Search for the cell housing the specified text and yield its (x, y) center coordinate. 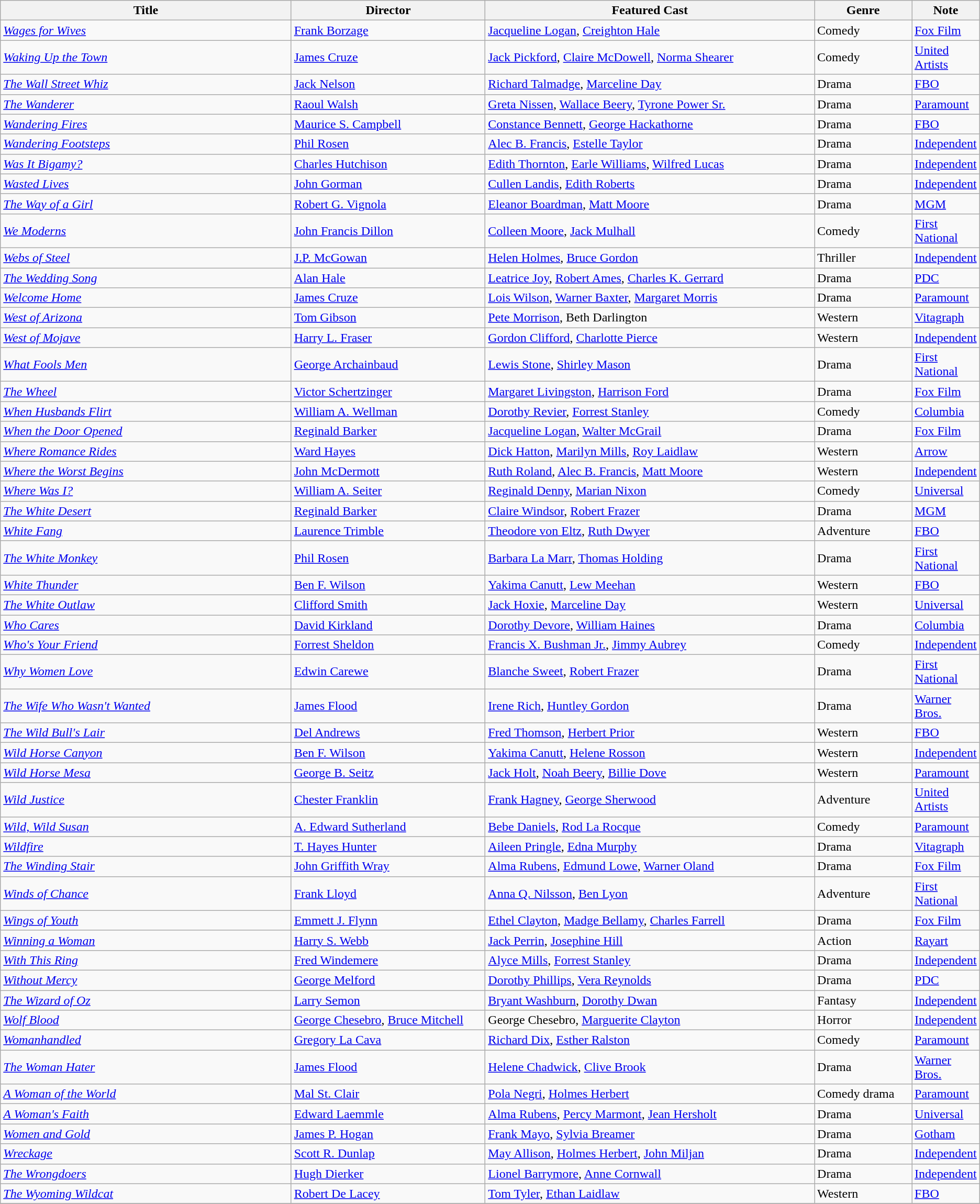
Scott R. Dunlap (388, 1154)
Horror (863, 1020)
Jack Perrin, Josephine Hill (650, 940)
John McDermott (388, 471)
Colleen Moore, Jack Mulhall (650, 230)
Bryant Washburn, Dorothy Dwan (650, 1000)
Jacqueline Logan, Creighton Hale (650, 30)
Margaret Livingston, Harrison Ford (650, 392)
Barbara La Marr, Thomas Holding (650, 558)
Jacqueline Logan, Walter McGrail (650, 431)
Robert G. Vignola (388, 204)
White Thunder (146, 585)
Pete Morrison, Beth Darlington (650, 318)
West of Mojave (146, 338)
Wild Horse Canyon (146, 753)
Edith Thornton, Earle Williams, Wilfred Lucas (650, 164)
Wild Horse Mesa (146, 773)
The Wedding Song (146, 278)
Where the Worst Begins (146, 471)
Harry L. Fraser (388, 338)
David Kirkland (388, 625)
The Wanderer (146, 104)
Ethel Clayton, Madge Bellamy, Charles Farrell (650, 920)
Director (388, 10)
The White Desert (146, 511)
Edwin Carewe (388, 672)
Wandering Footsteps (146, 144)
Gregory La Cava (388, 1040)
Wild, Wild Susan (146, 827)
Jack Nelson (388, 84)
Frank Borzage (388, 30)
Robert De Lacey (388, 1194)
Genre (863, 10)
Wolf Blood (146, 1020)
Victor Schertzinger (388, 392)
Aileen Pringle, Edna Murphy (650, 846)
Irene Rich, Huntley Gordon (650, 706)
With This Ring (146, 960)
Frank Mayo, Sylvia Breamer (650, 1134)
A Woman's Faith (146, 1114)
Fred Windemere (388, 960)
Dorothy Devore, William Haines (650, 625)
The Wyoming Wildcat (146, 1194)
The White Monkey (146, 558)
Waking Up the Town (146, 58)
Larry Semon (388, 1000)
George Melford (388, 980)
Tom Gibson (388, 318)
Thriller (863, 258)
Dorothy Revier, Forrest Stanley (650, 411)
Was It Bigamy? (146, 164)
Chester Franklin (388, 800)
West of Arizona (146, 318)
Alan Hale (388, 278)
Dorothy Phillips, Vera Reynolds (650, 980)
The Winding Stair (146, 866)
Action (863, 940)
Raoul Walsh (388, 104)
Richard Talmadge, Marceline Day (650, 84)
Cullen Landis, Edith Roberts (650, 184)
Helene Chadwick, Clive Brook (650, 1067)
Without Mercy (146, 980)
Women and Gold (146, 1134)
White Fang (146, 531)
Blanche Sweet, Robert Frazer (650, 672)
Charles Hutchison (388, 164)
Wandering Fires (146, 124)
Wings of Youth (146, 920)
Laurence Trimble (388, 531)
George B. Seitz (388, 773)
Who Cares (146, 625)
Claire Windsor, Robert Frazer (650, 511)
Featured Cast (650, 10)
When Husbands Flirt (146, 411)
The Wild Bull's Lair (146, 733)
Frank Lloyd (388, 893)
May Allison, Holmes Herbert, John Miljan (650, 1154)
Reginald Denny, Marian Nixon (650, 491)
When the Door Opened (146, 431)
Why Women Love (146, 672)
We Moderns (146, 230)
Note (946, 10)
Ruth Roland, Alec B. Francis, Matt Moore (650, 471)
Anna Q. Nilsson, Ben Lyon (650, 893)
Maurice S. Campbell (388, 124)
John Francis Dillon (388, 230)
Harry S. Webb (388, 940)
George Chesebro, Marguerite Clayton (650, 1020)
Alma Rubens, Edmund Lowe, Warner Oland (650, 866)
Francis X. Bushman Jr., Jimmy Aubrey (650, 645)
Alyce Mills, Forrest Stanley (650, 960)
Gotham (946, 1134)
The Wall Street Whiz (146, 84)
Yakima Canutt, Helene Rosson (650, 753)
Jack Holt, Noah Beery, Billie Dove (650, 773)
Where Romance Rides (146, 451)
Fantasy (863, 1000)
Arrow (946, 451)
Wages for Wives (146, 30)
James P. Hogan (388, 1134)
The Way of a Girl (146, 204)
The Wizard of Oz (146, 1000)
William A. Wellman (388, 411)
Dick Hatton, Marilyn Mills, Roy Laidlaw (650, 451)
J.P. McGowan (388, 258)
Alec B. Francis, Estelle Taylor (650, 144)
Lewis Stone, Shirley Mason (650, 364)
Gordon Clifford, Charlotte Pierce (650, 338)
Yakima Canutt, Lew Meehan (650, 585)
The Wheel (146, 392)
Wild Justice (146, 800)
Theodore von Eltz, Ruth Dwyer (650, 531)
Leatrice Joy, Robert Ames, Charles K. Gerrard (650, 278)
Winning a Woman (146, 940)
Mal St. Clair (388, 1094)
Fred Thomson, Herbert Prior (650, 733)
Edward Laemmle (388, 1114)
George Chesebro, Bruce Mitchell (388, 1020)
Jack Pickford, Claire McDowell, Norma Shearer (650, 58)
The Woman Hater (146, 1067)
A Woman of the World (146, 1094)
Where Was I? (146, 491)
Lionel Barrymore, Anne Cornwall (650, 1174)
George Archainbaud (388, 364)
Emmett J. Flynn (388, 920)
Womanhandled (146, 1040)
Ward Hayes (388, 451)
The White Outlaw (146, 605)
The Wife Who Wasn't Wanted (146, 706)
Wasted Lives (146, 184)
Comedy drama (863, 1094)
Pola Negri, Holmes Herbert (650, 1094)
Richard Dix, Esther Ralston (650, 1040)
John Griffith Wray (388, 866)
Wildfire (146, 846)
Wreckage (146, 1154)
Forrest Sheldon (388, 645)
T. Hayes Hunter (388, 846)
Tom Tyler, Ethan Laidlaw (650, 1194)
Welcome Home (146, 298)
Greta Nissen, Wallace Beery, Tyrone Power Sr. (650, 104)
The Wrongdoers (146, 1174)
Title (146, 10)
Who's Your Friend (146, 645)
A. Edward Sutherland (388, 827)
William A. Seiter (388, 491)
Webs of Steel (146, 258)
Eleanor Boardman, Matt Moore (650, 204)
Lois Wilson, Warner Baxter, Margaret Morris (650, 298)
Clifford Smith (388, 605)
What Fools Men (146, 364)
Jack Hoxie, Marceline Day (650, 605)
John Gorman (388, 184)
Hugh Dierker (388, 1174)
Rayart (946, 940)
Alma Rubens, Percy Marmont, Jean Hersholt (650, 1114)
Frank Hagney, George Sherwood (650, 800)
Helen Holmes, Bruce Gordon (650, 258)
Bebe Daniels, Rod La Rocque (650, 827)
Winds of Chance (146, 893)
Constance Bennett, George Hackathorne (650, 124)
Del Andrews (388, 733)
